Extract the (x, y) coordinate from the center of the cell holding the provided text.  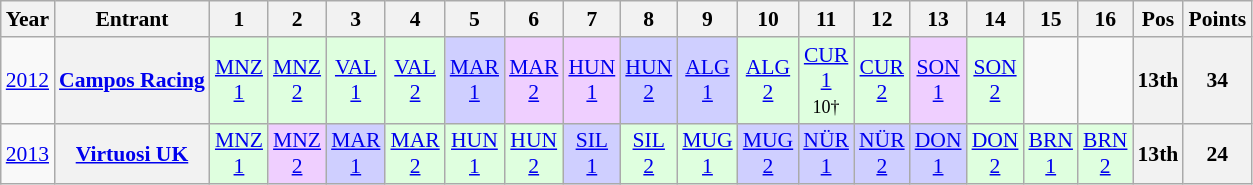
Year (28, 19)
16 (1106, 19)
Entrant (132, 19)
11 (826, 19)
2013 (28, 154)
CUR2 (882, 80)
14 (996, 19)
DON1 (938, 154)
2012 (28, 80)
15 (1050, 19)
34 (1217, 80)
2 (297, 19)
SON2 (996, 80)
VAL1 (356, 80)
1 (239, 19)
BRN1 (1050, 154)
10 (768, 19)
VAL2 (414, 80)
Campos Racing (132, 80)
Pos (1158, 19)
MUG2 (768, 154)
13 (938, 19)
4 (414, 19)
NÜR2 (882, 154)
SON1 (938, 80)
Virtuosi UK (132, 154)
ALG2 (768, 80)
Points (1217, 19)
12 (882, 19)
8 (648, 19)
5 (474, 19)
3 (356, 19)
9 (708, 19)
NÜR1 (826, 154)
CUR110† (826, 80)
7 (592, 19)
DON2 (996, 154)
MUG1 (708, 154)
24 (1217, 154)
SIL1 (592, 154)
ALG1 (708, 80)
BRN2 (1106, 154)
6 (534, 19)
SIL2 (648, 154)
